From the cell containing the given text, extract its center point as (X, Y) coordinate. 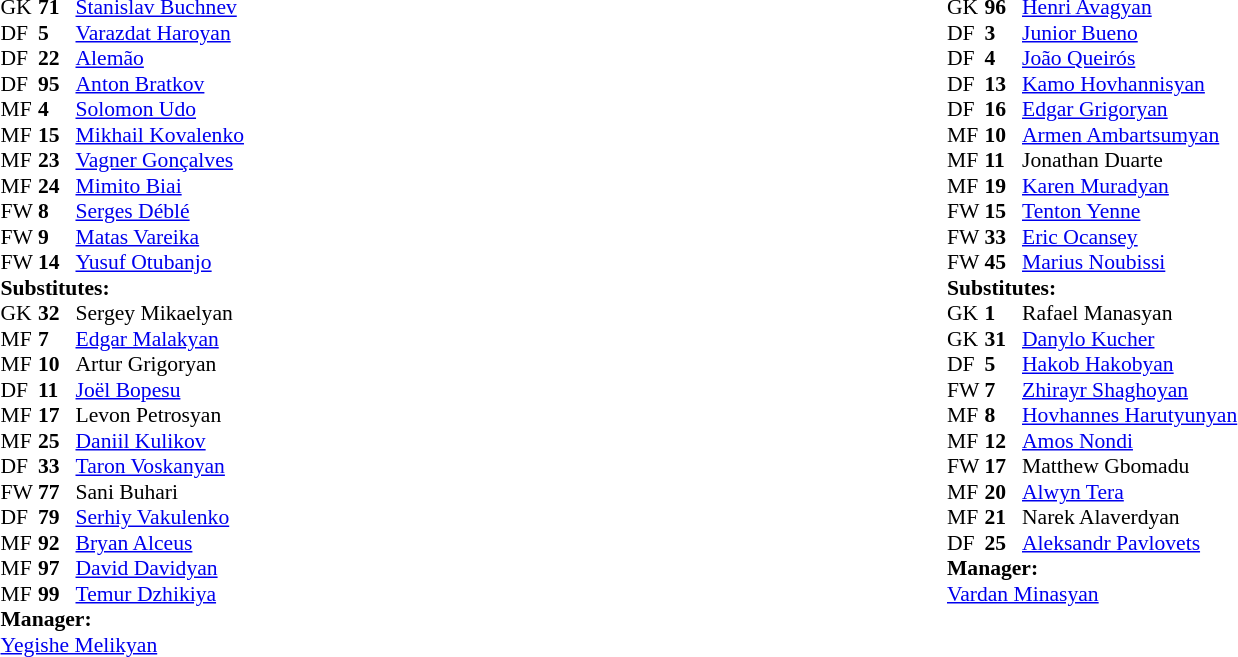
Sergey Mikaelyan (160, 313)
Danylo Kucher (1130, 339)
Yusuf Otubanjo (160, 263)
Daniil Kulikov (160, 441)
Zhirayr Shaghoyan (1130, 390)
Taron Voskanyan (160, 467)
12 (1003, 441)
Narek Alaverdyan (1130, 517)
77 (57, 492)
David Davidyan (160, 569)
23 (57, 161)
Matthew Gbomadu (1130, 467)
31 (1003, 339)
Matas Vareika (160, 237)
Rafael Manasyan (1130, 313)
Anton Bratkov (160, 84)
16 (1003, 109)
Artur Grigoryan (160, 365)
92 (57, 543)
13 (1003, 84)
1 (1003, 313)
Marius Noubissi (1130, 263)
Karen Muradyan (1130, 186)
Mikhail Kovalenko (160, 135)
Mimito Biai (160, 186)
Aleksandr Pavlovets (1130, 543)
Varazdat Haroyan (160, 33)
97 (57, 569)
Alwyn Tera (1130, 492)
32 (57, 313)
Amos Nondi (1130, 441)
Hovhannes Harutyunyan (1130, 415)
Edgar Malakyan (160, 339)
Tenton Yenne (1130, 211)
Serhiy Vakulenko (160, 517)
Alemão (160, 59)
Armen Ambartsumyan (1130, 135)
Kamo Hovhannisyan (1130, 84)
Vardan Minasyan (1092, 594)
João Queirós (1130, 59)
Junior Bueno (1130, 33)
24 (57, 186)
Temur Dzhikiya (160, 594)
Hakob Hakobyan (1130, 365)
95 (57, 84)
Serges Déblé (160, 211)
20 (1003, 492)
Vagner Gonçalves (160, 161)
Solomon Udo (160, 109)
99 (57, 594)
9 (57, 237)
Jonathan Duarte (1130, 161)
21 (1003, 517)
22 (57, 59)
3 (1003, 33)
Edgar Grigoryan (1130, 109)
79 (57, 517)
Joël Bopesu (160, 390)
19 (1003, 186)
Sani Buhari (160, 492)
Levon Petrosyan (160, 415)
Bryan Alceus (160, 543)
45 (1003, 263)
14 (57, 263)
Eric Ocansey (1130, 237)
